Find where the given text appears and provide that cell's center as [x, y] coordinate. 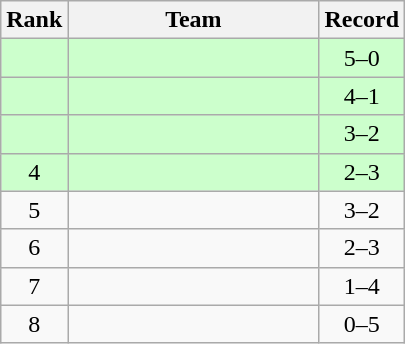
6 [34, 248]
5 [34, 210]
1–4 [362, 286]
4 [34, 172]
Team [194, 20]
7 [34, 286]
0–5 [362, 324]
8 [34, 324]
4–1 [362, 96]
Record [362, 20]
Rank [34, 20]
5–0 [362, 58]
